Locate the cell with the specified text and output its [X, Y] center coordinate. 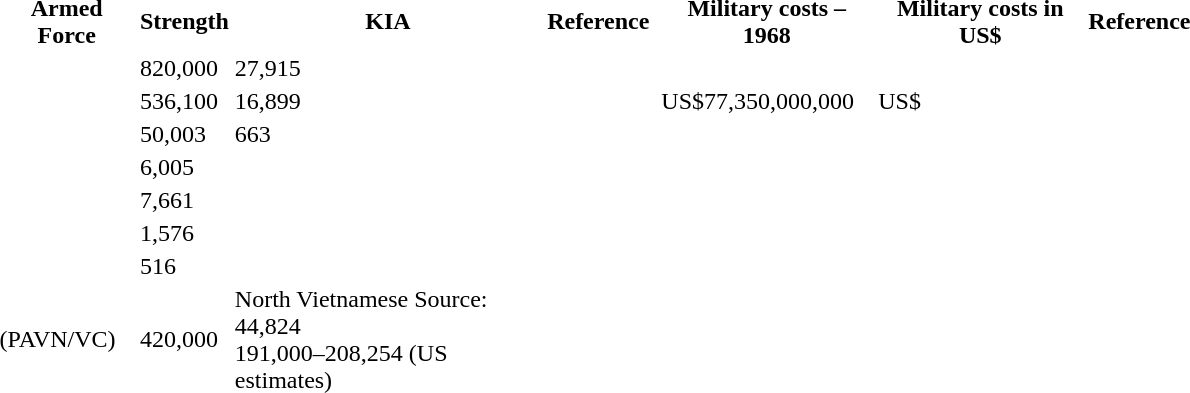
16,899 [388, 101]
820,000 [184, 68]
516 [184, 266]
6,005 [184, 167]
US$77,350,000,000 [767, 101]
50,003 [184, 134]
US$ [980, 101]
536,100 [184, 101]
7,661 [184, 200]
1,576 [184, 233]
663 [388, 134]
27,915 [388, 68]
